Capture the cell that displays the provided text and extract its [X, Y] central coordinate. 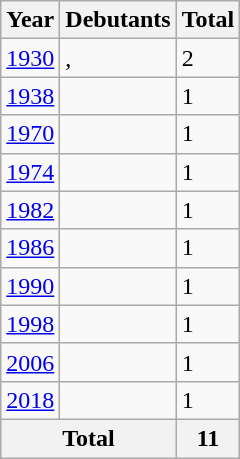
2018 [30, 400]
11 [208, 438]
, [118, 58]
1998 [30, 324]
2 [208, 58]
2006 [30, 362]
Debutants [118, 20]
Year [30, 20]
1970 [30, 134]
1938 [30, 96]
1990 [30, 286]
1930 [30, 58]
1986 [30, 248]
1982 [30, 210]
1974 [30, 172]
